Search for the cell housing the specified text and yield its (x, y) center coordinate. 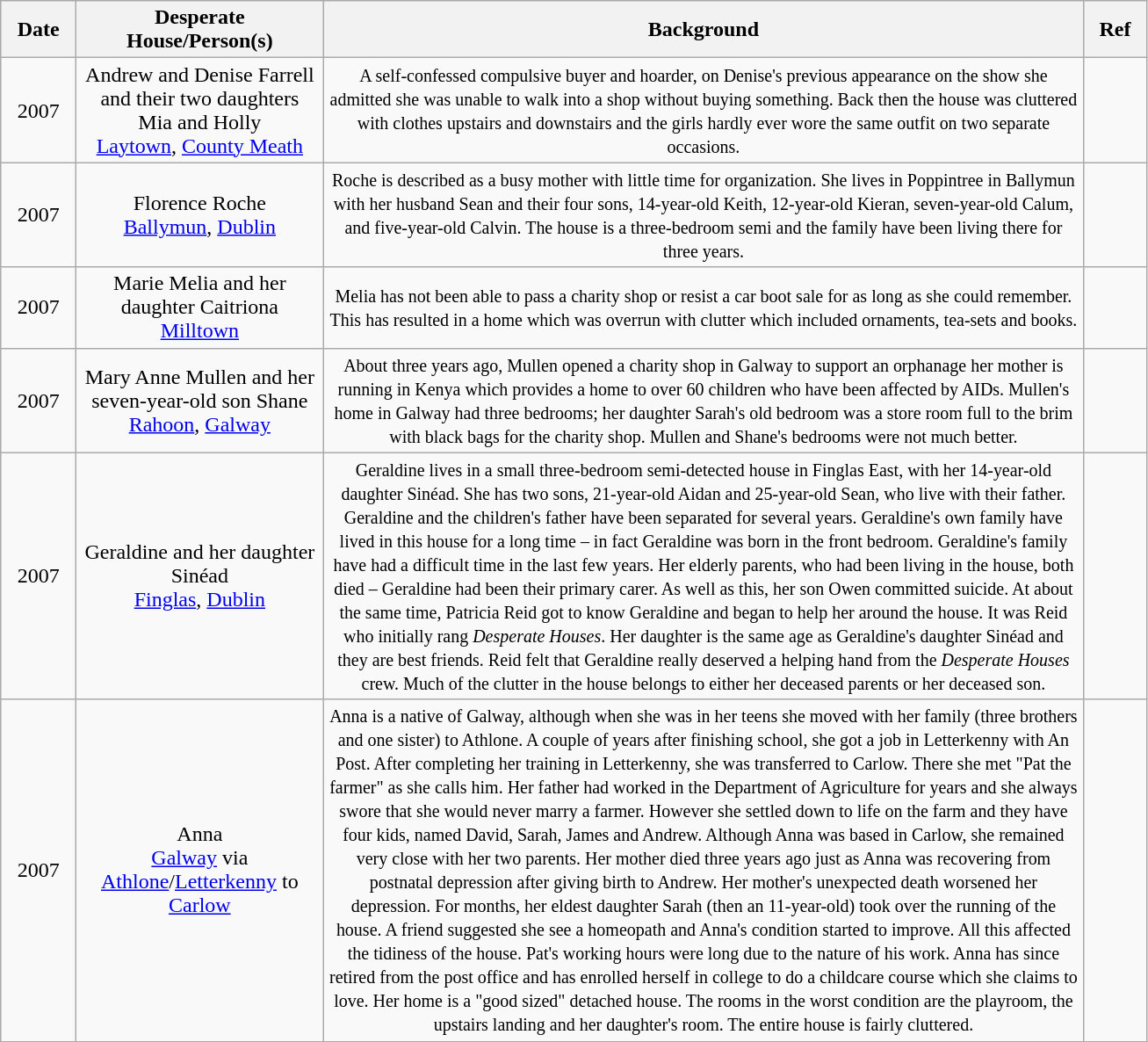
Andrew and Denise Farrell and their two daughters Mia and Holly Laytown, County Meath (200, 111)
Date (39, 30)
Background (704, 30)
Florence Roche Ballymun, Dublin (200, 214)
Desperate House/Person(s) (200, 30)
Marie Melia and her daughter Caitriona Milltown (200, 308)
Geraldine and her daughter Sinéad Finglas, Dublin (200, 576)
Mary Anne Mullen and her seven-year-old son Shane Rahoon, Galway (200, 401)
Ref (1116, 30)
Anna Galway via Athlone/Letterkenny to Carlow (200, 870)
